Locate the cell with the specified text and output its (X, Y) center coordinate. 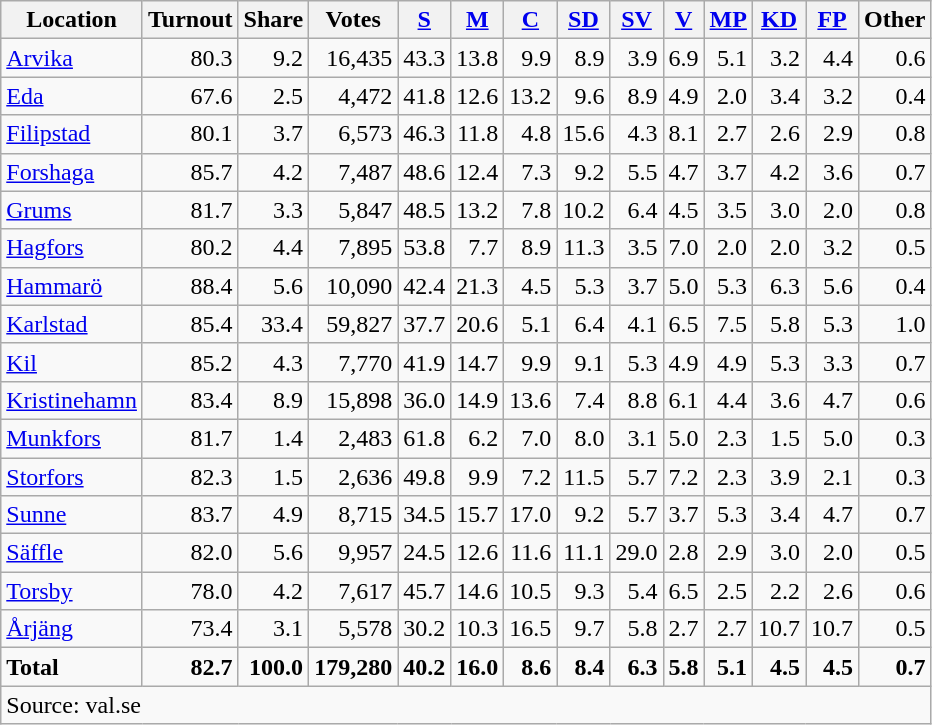
Turnout (190, 20)
61.8 (424, 438)
8.4 (584, 667)
85.7 (190, 172)
16.0 (478, 667)
48.5 (424, 210)
8.6 (530, 667)
Grums (72, 210)
10.2 (584, 210)
7,895 (354, 248)
MP (728, 20)
10,090 (354, 286)
8.8 (636, 400)
4.8 (530, 134)
33.4 (274, 324)
16,435 (354, 58)
7.3 (530, 172)
8,715 (354, 515)
10.5 (530, 591)
KD (778, 20)
1.0 (895, 324)
5,847 (354, 210)
17.0 (530, 515)
7,770 (354, 362)
6.2 (478, 438)
12.4 (478, 172)
14.6 (478, 591)
6.1 (684, 400)
2,483 (354, 438)
Sunne (72, 515)
15.7 (478, 515)
53.8 (424, 248)
7.8 (530, 210)
Source: val.se (466, 705)
Total (72, 667)
67.6 (190, 96)
Årjäng (72, 629)
Other (895, 20)
2.2 (778, 591)
Eda (72, 96)
7,487 (354, 172)
85.2 (190, 362)
7.5 (728, 324)
82.3 (190, 477)
29.0 (636, 553)
11.6 (530, 553)
Forshaga (72, 172)
13.8 (478, 58)
9,957 (354, 553)
37.7 (424, 324)
4,472 (354, 96)
80.1 (190, 134)
59,827 (354, 324)
34.5 (424, 515)
M (478, 20)
6,573 (354, 134)
14.9 (478, 400)
Säffle (72, 553)
2.1 (832, 477)
73.4 (190, 629)
8.0 (584, 438)
4.1 (636, 324)
100.0 (274, 667)
41.9 (424, 362)
9.7 (584, 629)
46.3 (424, 134)
15.6 (584, 134)
Hammarö (72, 286)
82.7 (190, 667)
83.4 (190, 400)
9.1 (584, 362)
Kil (72, 362)
30.2 (424, 629)
Karlstad (72, 324)
C (530, 20)
5.5 (636, 172)
83.7 (190, 515)
5,578 (354, 629)
14.7 (478, 362)
8.1 (684, 134)
Filipstad (72, 134)
Torsby (72, 591)
48.6 (424, 172)
45.7 (424, 591)
49.8 (424, 477)
7.7 (478, 248)
21.3 (478, 286)
16.5 (530, 629)
7.4 (584, 400)
Hagfors (72, 248)
11.3 (584, 248)
78.0 (190, 591)
SD (584, 20)
Munkfors (72, 438)
Storfors (72, 477)
41.8 (424, 96)
11.1 (584, 553)
10.3 (478, 629)
43.3 (424, 58)
2,636 (354, 477)
6.9 (684, 58)
36.0 (424, 400)
42.4 (424, 286)
13.6 (530, 400)
Votes (354, 20)
15,898 (354, 400)
Location (72, 20)
179,280 (354, 667)
82.0 (190, 553)
85.4 (190, 324)
1.4 (274, 438)
Share (274, 20)
7,617 (354, 591)
11.8 (478, 134)
S (424, 20)
FP (832, 20)
20.6 (478, 324)
Arvika (72, 58)
9.6 (584, 96)
9.3 (584, 591)
SV (636, 20)
40.2 (424, 667)
Kristinehamn (72, 400)
2.8 (684, 553)
80.3 (190, 58)
80.2 (190, 248)
88.4 (190, 286)
5.4 (636, 591)
V (684, 20)
24.5 (424, 553)
11.5 (584, 477)
